Scan for the cell matching the given text and deliver its (X, Y) coordinate at center. 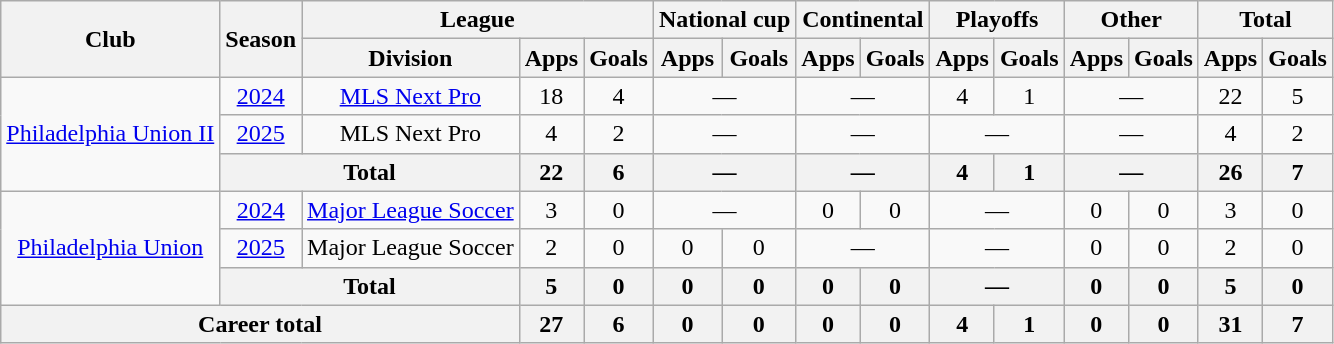
Continental (863, 20)
Career total (260, 324)
27 (551, 324)
League (478, 20)
Philadelphia Union (110, 248)
Philadelphia Union II (110, 134)
Playoffs (997, 20)
Season (261, 39)
Division (411, 58)
Club (110, 39)
Other (1131, 20)
31 (1230, 324)
18 (551, 96)
26 (1230, 172)
National cup (724, 20)
